Scan for the cell matching the given text and deliver its (X, Y) coordinate at center. 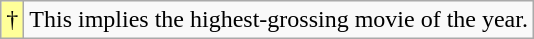
This implies the highest-grossing movie of the year. (279, 20)
† (12, 20)
